Return (x, y) of the center of cell containing provided text 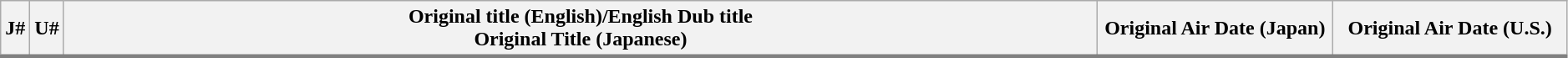
Original Air Date (Japan) (1215, 29)
J# (15, 29)
Original Air Date (U.S.) (1450, 29)
Original title (English)/English Dub titleOriginal Title (Japanese) (580, 29)
U# (47, 29)
